Extract the (x, y) coordinate from the center of the cell holding the provided text.  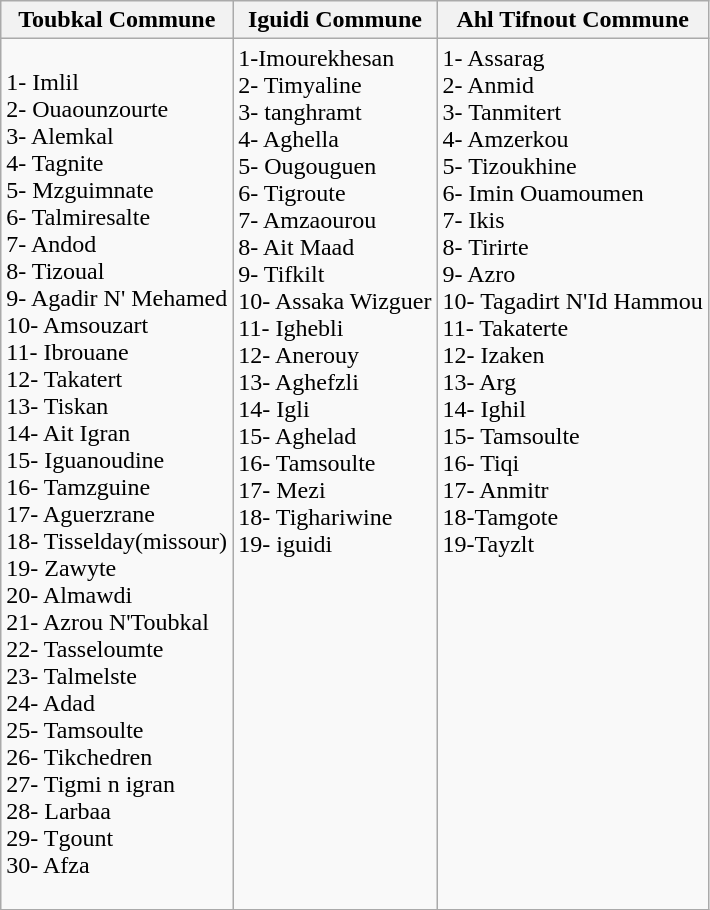
Ahl Tifnout Commune (572, 20)
Toubkal Commune (117, 20)
Iguidi Commune (335, 20)
